Output the [x, y] coordinate of the center of the cell containing the given text.  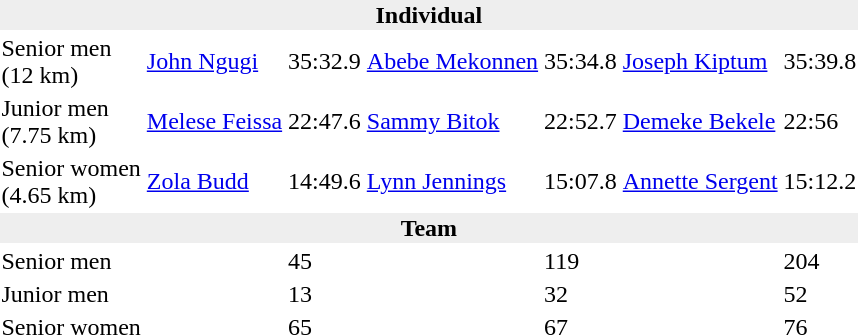
45 [325, 261]
35:34.8 [581, 62]
119 [581, 261]
15:07.8 [581, 182]
John Ngugi [214, 62]
Junior men [71, 294]
15:12.2 [820, 182]
Sammy Bitok [452, 122]
Individual [429, 15]
22:52.7 [581, 122]
52 [820, 294]
22:47.6 [325, 122]
Annette Sergent [700, 182]
Senior men [71, 261]
14:49.6 [325, 182]
35:39.8 [820, 62]
Zola Budd [214, 182]
22:56 [820, 122]
Lynn Jennings [452, 182]
13 [325, 294]
Abebe Mekonnen [452, 62]
32 [581, 294]
Junior men(7.75 km) [71, 122]
Melese Feissa [214, 122]
35:32.9 [325, 62]
Senior men(12 km) [71, 62]
204 [820, 261]
Joseph Kiptum [700, 62]
Team [429, 228]
Demeke Bekele [700, 122]
Senior women(4.65 km) [71, 182]
